From the cell containing the given text, extract its center point as (X, Y) coordinate. 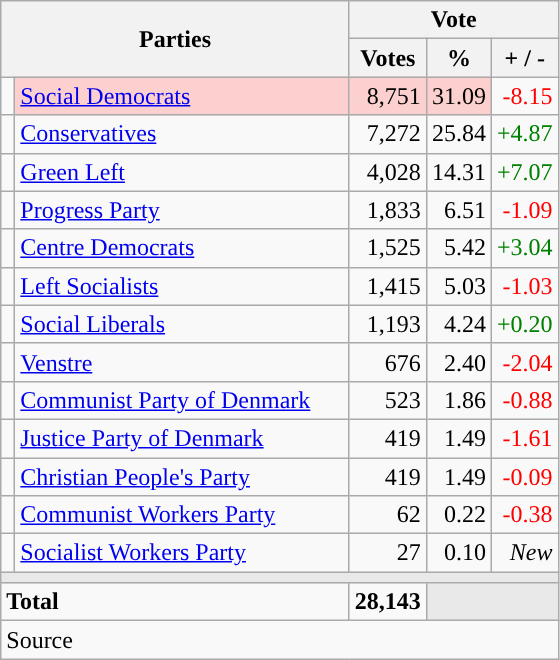
Left Socialists (182, 286)
Communist Workers Party (182, 515)
Total (176, 602)
8,751 (388, 96)
-1.09 (524, 210)
+4.87 (524, 134)
Vote (454, 20)
Votes (388, 58)
-0.38 (524, 515)
5.03 (458, 286)
4.24 (458, 324)
Social Democrats (182, 96)
Communist Party of Denmark (182, 400)
Parties (176, 39)
-0.88 (524, 400)
1.86 (458, 400)
1,415 (388, 286)
28,143 (388, 602)
New (524, 553)
% (458, 58)
14.31 (458, 172)
1,525 (388, 248)
5.42 (458, 248)
0.22 (458, 515)
7,272 (388, 134)
Centre Democrats (182, 248)
-8.15 (524, 96)
4,028 (388, 172)
1,193 (388, 324)
Christian People's Party (182, 477)
523 (388, 400)
+7.07 (524, 172)
0.10 (458, 553)
Justice Party of Denmark (182, 438)
2.40 (458, 362)
Social Liberals (182, 324)
27 (388, 553)
Source (280, 640)
-2.04 (524, 362)
Socialist Workers Party (182, 553)
Venstre (182, 362)
Green Left (182, 172)
-1.03 (524, 286)
+ / - (524, 58)
-0.09 (524, 477)
+3.04 (524, 248)
62 (388, 515)
31.09 (458, 96)
6.51 (458, 210)
Progress Party (182, 210)
25.84 (458, 134)
1,833 (388, 210)
Conservatives (182, 134)
-1.61 (524, 438)
676 (388, 362)
+0.20 (524, 324)
